Capture the cell that displays the provided text and extract its (X, Y) central coordinate. 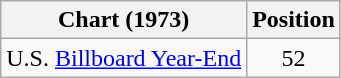
U.S. Billboard Year-End (124, 58)
Chart (1973) (124, 20)
Position (294, 20)
52 (294, 58)
